Search for the cell housing the specified text and yield its (x, y) center coordinate. 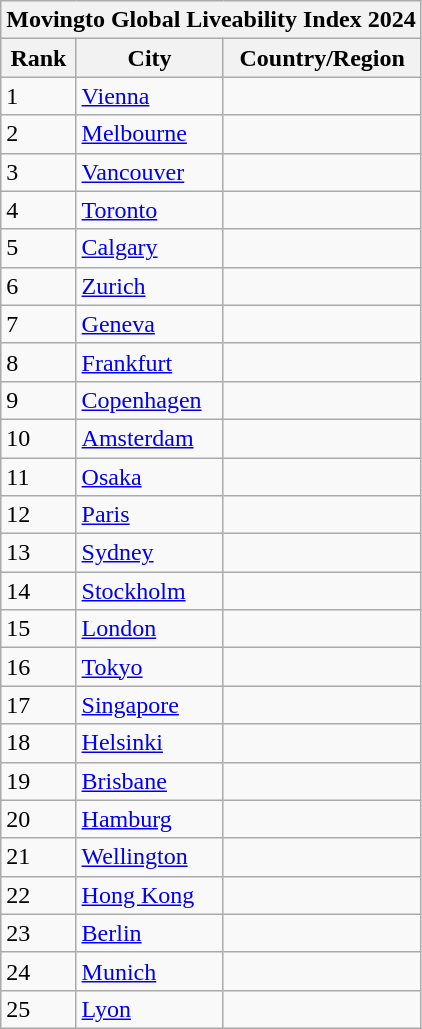
Geneva (150, 324)
Helsinki (150, 743)
20 (38, 819)
Hong Kong (150, 895)
17 (38, 705)
Toronto (150, 210)
9 (38, 400)
Hamburg (150, 819)
Paris (150, 515)
3 (38, 172)
Rank (38, 58)
25 (38, 1009)
Country/Region (322, 58)
11 (38, 477)
Amsterdam (150, 438)
Berlin (150, 933)
Vienna (150, 96)
8 (38, 362)
24 (38, 971)
18 (38, 743)
Calgary (150, 248)
City (150, 58)
5 (38, 248)
Wellington (150, 857)
15 (38, 629)
4 (38, 210)
Brisbane (150, 781)
16 (38, 667)
12 (38, 515)
Lyon (150, 1009)
Movingto Global Liveability Index 2024 (211, 20)
1 (38, 96)
19 (38, 781)
23 (38, 933)
14 (38, 591)
2 (38, 134)
Osaka (150, 477)
10 (38, 438)
Melbourne (150, 134)
London (150, 629)
Copenhagen (150, 400)
Sydney (150, 553)
21 (38, 857)
Singapore (150, 705)
Frankfurt (150, 362)
6 (38, 286)
7 (38, 324)
Tokyo (150, 667)
Zurich (150, 286)
Vancouver (150, 172)
13 (38, 553)
Stockholm (150, 591)
Munich (150, 971)
22 (38, 895)
